Detect which cell encompasses the target text, then output its (X, Y) center coordinate. 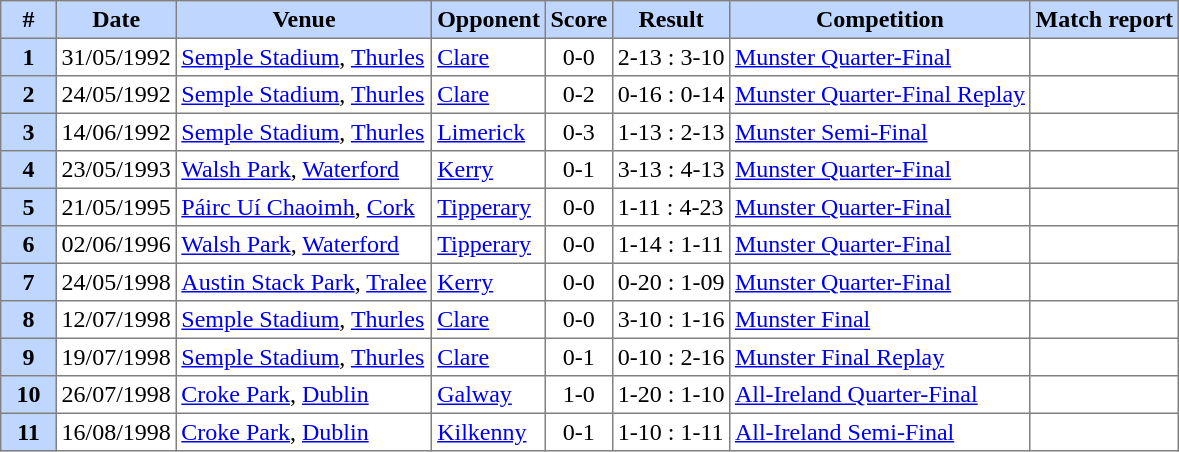
3 (29, 132)
0-10 : 2-16 (672, 357)
0-3 (578, 132)
26/07/1998 (116, 395)
Score (578, 20)
5 (29, 207)
24/05/1998 (116, 282)
19/07/1998 (116, 357)
# (29, 20)
2 (29, 95)
Venue (304, 20)
Competition (880, 20)
Munster Final Replay (880, 357)
23/05/1993 (116, 170)
11 (29, 432)
3-10 : 1-16 (672, 320)
10 (29, 395)
16/08/1998 (116, 432)
3-13 : 4-13 (672, 170)
Result (672, 20)
6 (29, 245)
2-13 : 3-10 (672, 57)
1-0 (578, 395)
Date (116, 20)
1-14 : 1-11 (672, 245)
9 (29, 357)
31/05/1992 (116, 57)
Limerick (488, 132)
8 (29, 320)
4 (29, 170)
Páirc Uí Chaoimh, Cork (304, 207)
1-20 : 1-10 (672, 395)
Kilkenny (488, 432)
0-16 : 0-14 (672, 95)
Munster Final (880, 320)
1-10 : 1-11 (672, 432)
Opponent (488, 20)
1 (29, 57)
7 (29, 282)
0-20 : 1-09 (672, 282)
24/05/1992 (116, 95)
Austin Stack Park, Tralee (304, 282)
Match report (1104, 20)
1-13 : 2-13 (672, 132)
21/05/1995 (116, 207)
Munster Semi-Final (880, 132)
02/06/1996 (116, 245)
All-Ireland Quarter-Final (880, 395)
0-2 (578, 95)
Munster Quarter-Final Replay (880, 95)
12/07/1998 (116, 320)
Galway (488, 395)
All-Ireland Semi-Final (880, 432)
14/06/1992 (116, 132)
1-11 : 4-23 (672, 207)
